Return the [x, y] coordinate for the center point of the cell that contains the specified text.  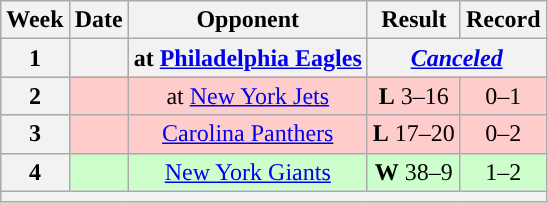
Week [35, 20]
Opponent [248, 20]
1–2 [503, 172]
Result [414, 20]
0–1 [503, 96]
Date [98, 20]
at New York Jets [248, 96]
at Philadelphia Eagles [248, 58]
L 3–16 [414, 96]
Canceled [456, 58]
1 [35, 58]
New York Giants [248, 172]
0–2 [503, 134]
2 [35, 96]
4 [35, 172]
L 17–20 [414, 134]
Record [503, 20]
Carolina Panthers [248, 134]
W 38–9 [414, 172]
3 [35, 134]
